Identify which cell holds the provided text, then report its (X, Y) central coordinate. 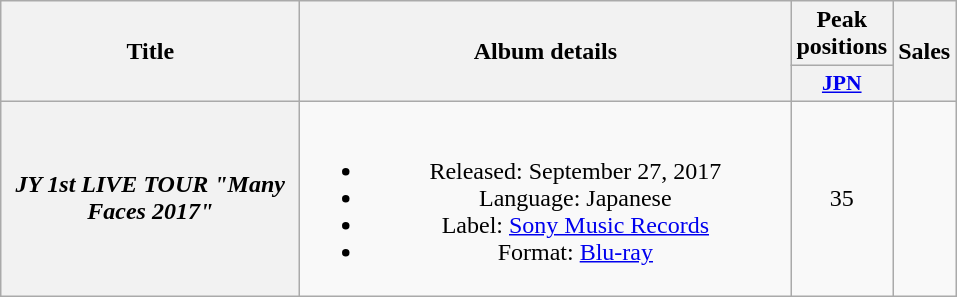
JPN (842, 84)
JY 1st LIVE TOUR "Many Faces 2017" (150, 198)
Peak positions (842, 34)
Album details (546, 52)
Title (150, 52)
Released: September 27, 2017 Language: JapaneseLabel: Sony Music RecordsFormat: Blu-ray (546, 198)
Sales (924, 52)
35 (842, 198)
